Detect which cell encompasses the target text, then output its [x, y] center coordinate. 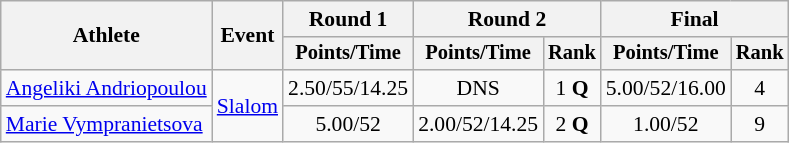
2 Q [572, 124]
2.50/55/14.25 [348, 88]
Marie Vympranietsova [106, 124]
Final [695, 19]
DNS [478, 88]
5.00/52/16.00 [666, 88]
Athlete [106, 36]
Event [248, 36]
Slalom [248, 106]
4 [760, 88]
Round 1 [348, 19]
5.00/52 [348, 124]
9 [760, 124]
Round 2 [507, 19]
2.00/52/14.25 [478, 124]
1.00/52 [666, 124]
1 Q [572, 88]
Angeliki Andriopoulou [106, 88]
